Provide the (X, Y) coordinate of the cell's center where the given text is located.  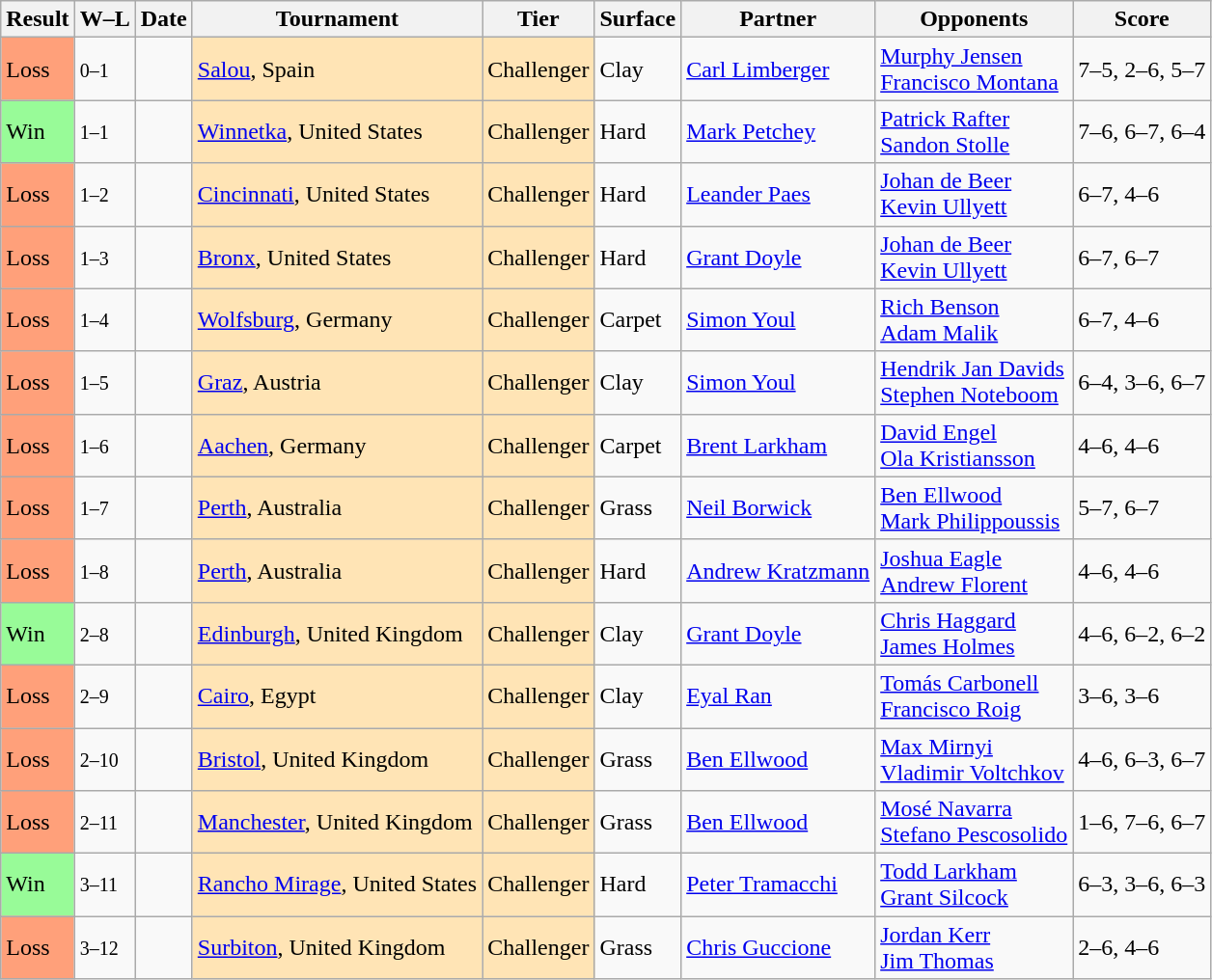
0–1 (104, 69)
Joshua Eagle Andrew Florent (975, 571)
1–1 (104, 131)
Leander Paes (778, 195)
7–6, 6–7, 6–4 (1143, 131)
Edinburgh, United Kingdom (337, 633)
Cairo, Egypt (337, 696)
Manchester, United Kingdom (337, 822)
Aachen, Germany (337, 446)
David Engel Ola Kristiansson (975, 446)
Mosé Navarra Stefano Pescosolido (975, 822)
Tomás Carbonell Francisco Roig (975, 696)
Ben Ellwood Mark Philippoussis (975, 507)
Salou, Spain (337, 69)
1–8 (104, 571)
Score (1143, 19)
Result (38, 19)
Tournament (337, 19)
1–7 (104, 507)
Bristol, United Kingdom (337, 758)
3–11 (104, 885)
1–3 (104, 257)
1–6, 7–6, 6–7 (1143, 822)
W–L (104, 19)
Brent Larkham (778, 446)
Surbiton, United Kingdom (337, 947)
Murphy Jensen Francisco Montana (975, 69)
Tier (538, 19)
Max Mirnyi Vladimir Voltchkov (975, 758)
1–5 (104, 382)
Surface (638, 19)
5–7, 6–7 (1143, 507)
1–4 (104, 320)
Wolfsburg, Germany (337, 320)
6–7, 6–7 (1143, 257)
Carl Limberger (778, 69)
Rancho Mirage, United States (337, 885)
Rich Benson Adam Malik (975, 320)
Neil Borwick (778, 507)
2–11 (104, 822)
Mark Petchey (778, 131)
2–9 (104, 696)
Chris Guccione (778, 947)
4–6, 6–3, 6–7 (1143, 758)
3–6, 3–6 (1143, 696)
7–5, 2–6, 5–7 (1143, 69)
Winnetka, United States (337, 131)
Jordan Kerr Jim Thomas (975, 947)
Andrew Kratzmann (778, 571)
Chris Haggard James Holmes (975, 633)
2–6, 4–6 (1143, 947)
Partner (778, 19)
Patrick Rafter Sandon Stolle (975, 131)
Date (164, 19)
6–4, 3–6, 6–7 (1143, 382)
3–12 (104, 947)
Hendrik Jan Davids Stephen Noteboom (975, 382)
6–3, 3–6, 6–3 (1143, 885)
4–6, 6–2, 6–2 (1143, 633)
Graz, Austria (337, 382)
1–6 (104, 446)
Eyal Ran (778, 696)
2–10 (104, 758)
Bronx, United States (337, 257)
2–8 (104, 633)
Opponents (975, 19)
Peter Tramacchi (778, 885)
Cincinnati, United States (337, 195)
Todd Larkham Grant Silcock (975, 885)
1–2 (104, 195)
